Detect which cell encompasses the target text, then output its (X, Y) center coordinate. 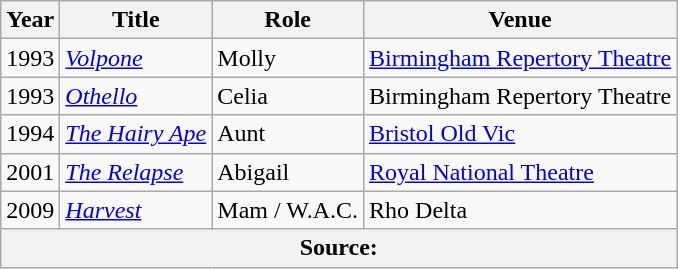
Molly (288, 58)
The Relapse (136, 172)
Role (288, 20)
Mam / W.A.C. (288, 210)
Year (30, 20)
Volpone (136, 58)
The Hairy Ape (136, 134)
1994 (30, 134)
Rho Delta (520, 210)
Venue (520, 20)
Bristol Old Vic (520, 134)
Title (136, 20)
Celia (288, 96)
2001 (30, 172)
Othello (136, 96)
Source: (339, 248)
Harvest (136, 210)
2009 (30, 210)
Abigail (288, 172)
Aunt (288, 134)
Royal National Theatre (520, 172)
